From the cell containing the given text, extract its center point as (X, Y) coordinate. 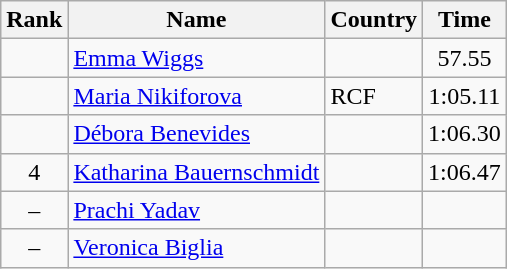
Country (374, 20)
1:06.47 (465, 172)
57.55 (465, 58)
Prachi Yadav (196, 210)
Maria Nikiforova (196, 96)
RCF (374, 96)
1:05.11 (465, 96)
4 (34, 172)
Name (196, 20)
Emma Wiggs (196, 58)
Rank (34, 20)
Débora Benevides (196, 134)
Katharina Bauernschmidt (196, 172)
Time (465, 20)
Veronica Biglia (196, 248)
1:06.30 (465, 134)
